Identify which cell holds the provided text, then report its [x, y] central coordinate. 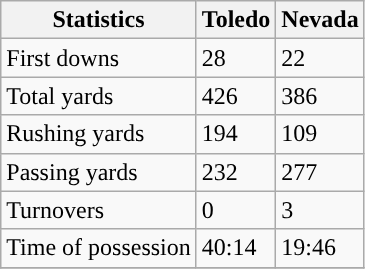
Nevada [320, 20]
232 [236, 172]
22 [320, 58]
19:46 [320, 248]
28 [236, 58]
First downs [99, 58]
386 [320, 96]
426 [236, 96]
3 [320, 210]
109 [320, 134]
277 [320, 172]
Turnovers [99, 210]
Statistics [99, 20]
Passing yards [99, 172]
Total yards [99, 96]
194 [236, 134]
40:14 [236, 248]
Toledo [236, 20]
Rushing yards [99, 134]
0 [236, 210]
Time of possession [99, 248]
